Return the [x, y] coordinate for the center point of the cell that contains the specified text.  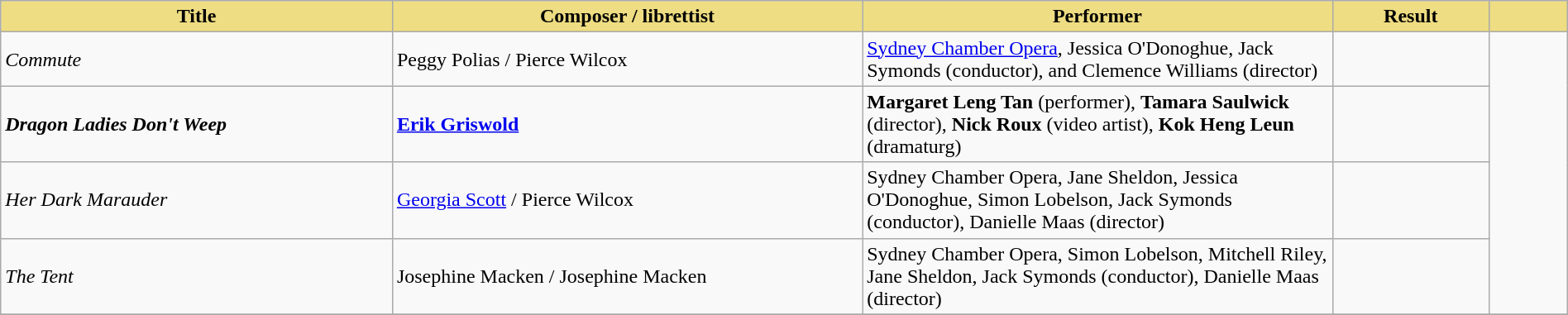
Sydney Chamber Opera, Jessica O'Donoghue, Jack Symonds (conductor), and Clemence Williams (director) [1097, 60]
Performer [1097, 17]
Her Dark Marauder [197, 200]
Georgia Scott / Pierce Wilcox [627, 200]
Josephine Macken / Josephine Macken [627, 276]
Sydney Chamber Opera, Simon Lobelson, Mitchell Riley, Jane Sheldon, Jack Symonds (conductor), Danielle Maas (director) [1097, 276]
Dragon Ladies Don't Weep [197, 124]
Commute [197, 60]
Result [1411, 17]
The Tent [197, 276]
Peggy Polias / Pierce Wilcox [627, 60]
Composer / librettist [627, 17]
Margaret Leng Tan (performer), Tamara Saulwick (director), Nick Roux (video artist), Kok Heng Leun (dramaturg) [1097, 124]
Sydney Chamber Opera, Jane Sheldon, Jessica O'Donoghue, Simon Lobelson, Jack Symonds (conductor), Danielle Maas (director) [1097, 200]
Title [197, 17]
Erik Griswold [627, 124]
